Extract the (X, Y) coordinate from the center of the cell holding the provided text.  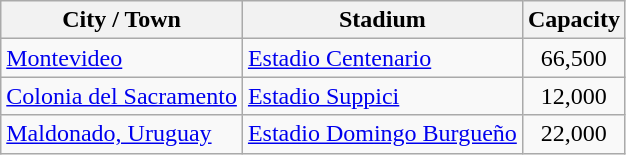
Colonia del Sacramento (122, 96)
City / Town (122, 20)
Montevideo (122, 58)
Estadio Centenario (382, 58)
Stadium (382, 20)
22,000 (574, 134)
Estadio Domingo Burgueño (382, 134)
66,500 (574, 58)
Capacity (574, 20)
Estadio Suppici (382, 96)
12,000 (574, 96)
Maldonado, Uruguay (122, 134)
